Detect which cell encompasses the target text, then output its (X, Y) center coordinate. 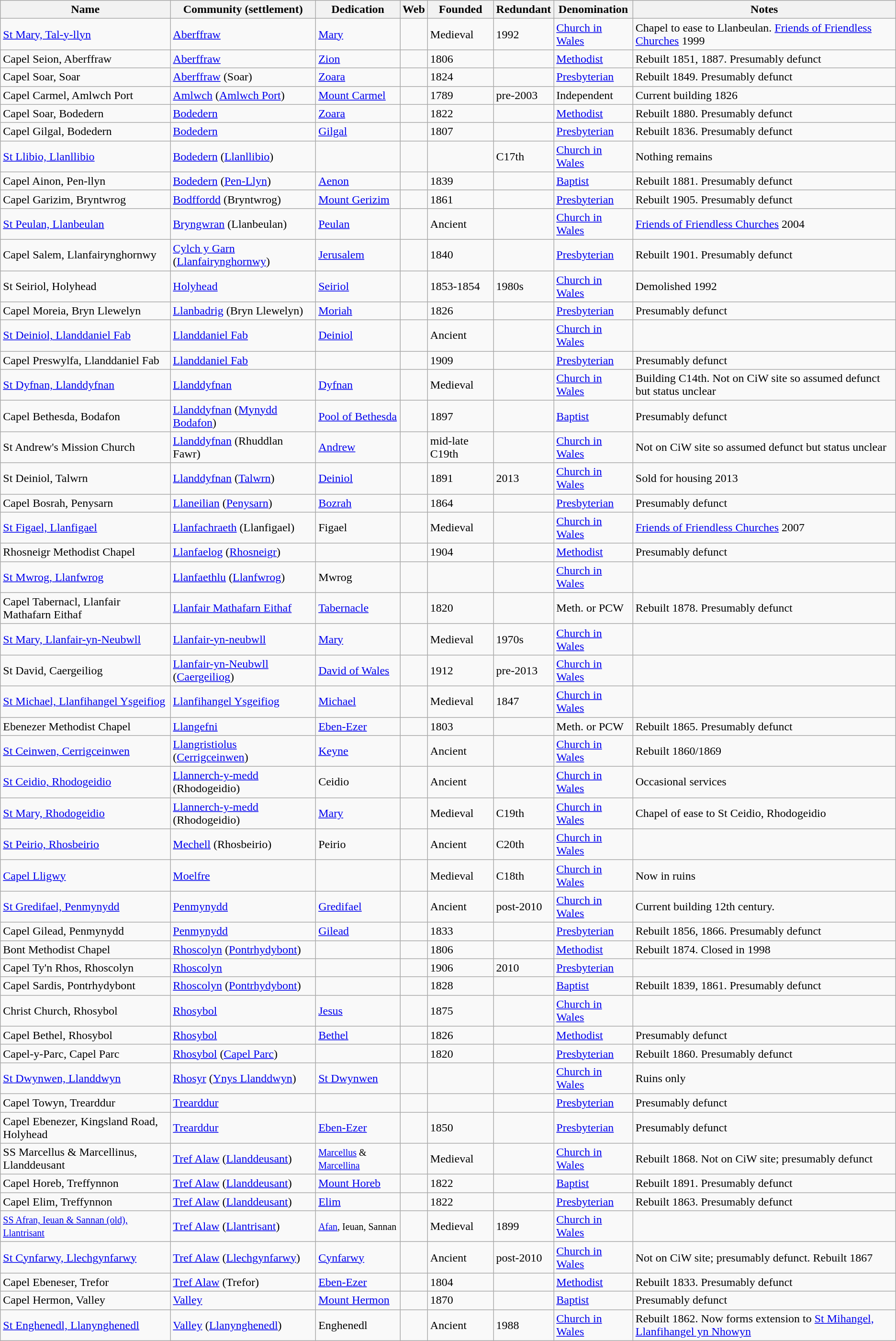
Llanfaelog (Rhosneigr) (243, 552)
Name (85, 10)
Rebuilt 1881. Presumably defunct (764, 181)
Bodedern (Llanllibio) (243, 156)
Seiriol (358, 286)
Capel Salem, Llanfairynghornwy (85, 255)
Capel Soar, Bodedern (85, 113)
Now in ruins (764, 876)
1992 (524, 34)
St Mary, Tal-y-llyn (85, 34)
Llangefni (243, 726)
Capel Gilead, Penmynydd (85, 931)
St Deiniol, Llanddaniel Fab (85, 336)
Valley (Llanynghenedl) (243, 1325)
Mount Gerizim (358, 199)
Chapel to ease to Llanbeulan. Friends of Friendless Churches 1999 (764, 34)
Llanfihangel Ysgeifiog (243, 702)
1807 (460, 132)
Bryngwran (Llanbeulan) (243, 224)
C17th (524, 156)
C18th (524, 876)
Capel Ebenezer, Kingsland Road, Holyhead (85, 1128)
Demolished 1992 (764, 286)
Capel Hermon, Valley (85, 1300)
Marcellus & Marcellina (358, 1159)
Capel Moreia, Bryn Llewelyn (85, 311)
Tabernacle (358, 608)
Llanfair-yn-neubwll (243, 639)
1904 (460, 552)
Llanddyfnan (Talwrn) (243, 479)
Not on CiW site; presumably defunct. Rebuilt 1867 (764, 1258)
1970s (524, 639)
Llanddyfnan (Mynydd Bodafon) (243, 416)
Rebuilt 1878. Presumably defunct (764, 608)
Jerusalem (358, 255)
Ebenezer Methodist Chapel (85, 726)
Rebuilt 1862. Now forms extension to St Mihangel, Llanfihangel yn Nhowyn (764, 1325)
St Seiriol, Holyhead (85, 286)
St Cynfarwy, Llechgynfarwy (85, 1258)
Denomination (594, 10)
Rebuilt 1856, 1866. Presumably defunct (764, 931)
C19th (524, 814)
Bozrah (358, 503)
Bont Methodist Chapel (85, 950)
St Gredifael, Penmynydd (85, 906)
Moelfre (243, 876)
St Deiniol, Talwrn (85, 479)
Capel Carmel, Amlwch Port (85, 95)
mid-late C19th (460, 447)
Sold for housing 2013 (764, 479)
Cylch y Garn (Llanfairynghornwy) (243, 255)
Chapel of ease to St Ceidio, Rhodogeidio (764, 814)
Bodedern (Pen-Llyn) (243, 181)
Mount Hermon (358, 1300)
Capel Seion, Aberffraw (85, 59)
Llanfachraeth (Llanfigael) (243, 527)
Jesus (358, 1011)
Mount Carmel (358, 95)
David of Wales (358, 670)
Rebuilt 1905. Presumably defunct (764, 199)
Independent (594, 95)
Capel Horeb, Treffynnon (85, 1184)
Capel Gilgal, Bodedern (85, 132)
Capel Ty'n Rhos, Rhoscolyn (85, 968)
Aberffraw (Soar) (243, 77)
Rebuilt 1874. Closed in 1998 (764, 950)
Friends of Friendless Churches 2004 (764, 224)
SS Marcellus & Marcellinus, Llanddeusant (85, 1159)
Amlwch (Amlwch Port) (243, 95)
1833 (460, 931)
1906 (460, 968)
Cynfarwy (358, 1258)
Llaneilian (Penysarn) (243, 503)
1988 (524, 1325)
Holyhead (243, 286)
Rebuilt 1836. Presumably defunct (764, 132)
Rebuilt 1860/1869 (764, 751)
St Figael, Llanfigael (85, 527)
Elim (358, 1202)
1861 (460, 199)
Figael (358, 527)
Capel-y-Parc, Capel Parc (85, 1053)
Rebuilt 1860. Presumably defunct (764, 1053)
Enghenedl (358, 1325)
St Dwynwen (358, 1078)
Llanbadrig (Bryn Llewelyn) (243, 311)
SS Afran, Ieuan & Sannan (old), Llantrisant (85, 1226)
Rebuilt 1880. Presumably defunct (764, 113)
Pool of Bethesda (358, 416)
Ceidio (358, 782)
Llanfaethlu (Llanfwrog) (243, 577)
Capel Elim, Treffynnon (85, 1202)
St Ceinwen, Cerrigceinwen (85, 751)
1847 (524, 702)
Capel Garizim, Bryntwrog (85, 199)
Capel Sardis, Pontrhydybont (85, 986)
Capel Preswylfa, Llanddaniel Fab (85, 360)
Peulan (358, 224)
Tref Alaw (Trefor) (243, 1282)
St Mwrog, Llanfwrog (85, 577)
2010 (524, 968)
Rebuilt 1849. Presumably defunct (764, 77)
Llanfair Mathafarn Eithaf (243, 608)
St Llibio, Llanllibio (85, 156)
Capel Soar, Soar (85, 77)
Peirio (358, 844)
Gredifael (358, 906)
Afan, Ieuan, Sannan (358, 1226)
Gilgal (358, 132)
Ruins only (764, 1078)
Rebuilt 1868. Not on CiW site; presumably defunct (764, 1159)
Llanddyfnan (Rhuddlan Fawr) (243, 447)
Community (settlement) (243, 10)
Rebuilt 1863. Presumably defunct (764, 1202)
St Michael, Llanfihangel Ysgeifiog (85, 702)
1853-1854 (460, 286)
Dedication (358, 10)
St Enghenedl, Llanynghenedl (85, 1325)
Moriah (358, 311)
1789 (460, 95)
1891 (460, 479)
Zion (358, 59)
Notes (764, 10)
Bodffordd (Bryntwrog) (243, 199)
St Peirio, Rhosbeirio (85, 844)
Christ Church, Rhosybol (85, 1011)
St Ceidio, Rhodogeidio (85, 782)
Rebuilt 1839, 1861. Presumably defunct (764, 986)
Llanfair-yn-Neubwll (Caergeiliog) (243, 670)
1899 (524, 1226)
1909 (460, 360)
1912 (460, 670)
Occasional services (764, 782)
1870 (460, 1300)
1839 (460, 181)
Rhoscolyn (243, 968)
St Dyfnan, Llanddyfnan (85, 385)
Capel Towyn, Trearddur (85, 1103)
Capel Ainon, Pen-llyn (85, 181)
1850 (460, 1128)
Bethel (358, 1035)
Building C14th. Not on CiW site so assumed defunct but status unclear (764, 385)
Llangristiolus (Cerrigceinwen) (243, 751)
Redundant (524, 10)
Keyne (358, 751)
Mount Horeb (358, 1184)
Current building 1826 (764, 95)
2013 (524, 479)
Gilead (358, 931)
Dyfnan (358, 385)
Founded (460, 10)
Valley (243, 1300)
Rebuilt 1833. Presumably defunct (764, 1282)
Capel Tabernacl, Llanfair Mathafarn Eithaf (85, 608)
Tref Alaw (Llechgynfarwy) (243, 1258)
Capel Lligwy (85, 876)
1803 (460, 726)
Rhosneigr Methodist Chapel (85, 552)
1980s (524, 286)
1864 (460, 503)
1897 (460, 416)
1875 (460, 1011)
Mechell (Rhosbeirio) (243, 844)
St Andrew's Mission Church (85, 447)
pre-2003 (524, 95)
Nothing remains (764, 156)
St Mary, Rhodogeidio (85, 814)
Rhosyr (Ynys Llanddwyn) (243, 1078)
Capel Ebeneser, Trefor (85, 1282)
1840 (460, 255)
Capel Bethel, Rhosybol (85, 1035)
Michael (358, 702)
pre-2013 (524, 670)
1824 (460, 77)
Rhosybol (Capel Parc) (243, 1053)
C20th (524, 844)
Friends of Friendless Churches 2007 (764, 527)
Not on CiW site so assumed defunct but status unclear (764, 447)
Rebuilt 1891. Presumably defunct (764, 1184)
Tref Alaw (Llantrisant) (243, 1226)
Llanddyfnan (243, 385)
Rebuilt 1901. Presumably defunct (764, 255)
Capel Bethesda, Bodafon (85, 416)
Andrew (358, 447)
Aenon (358, 181)
Capel Bosrah, Penysarn (85, 503)
Rebuilt 1851, 1887. Presumably defunct (764, 59)
St David, Caergeiliog (85, 670)
St Dwynwen, Llanddwyn (85, 1078)
1828 (460, 986)
Web (414, 10)
Mwrog (358, 577)
St Peulan, Llanbeulan (85, 224)
St Mary, Llanfair-yn-Neubwll (85, 639)
Rebuilt 1865. Presumably defunct (764, 726)
1804 (460, 1282)
Current building 12th century. (764, 906)
